From the cell containing the given text, extract its center point as [x, y] coordinate. 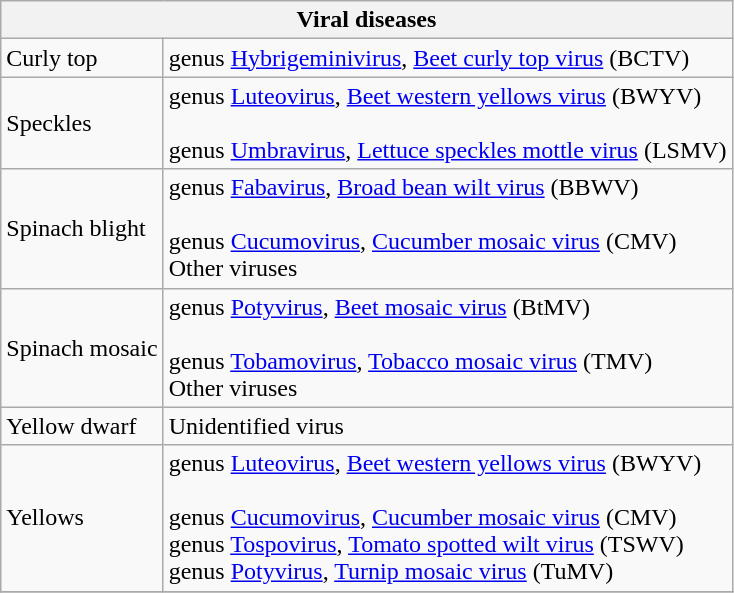
Yellow dwarf [82, 426]
Yellows [82, 518]
genus Fabavirus, Broad bean wilt virus (BBWV) genus Cucumovirus, Cucumber mosaic virus (CMV) Other viruses [448, 228]
Curly top [82, 58]
genus Hybrigeminivirus, Beet curly top virus (BCTV) [448, 58]
genus Potyvirus, Beet mosaic virus (BtMV) genus Tobamovirus, Tobacco mosaic virus (TMV) Other viruses [448, 348]
Viral diseases [366, 20]
Unidentified virus [448, 426]
genus Luteovirus, Beet western yellows virus (BWYV) genus Umbravirus, Lettuce speckles mottle virus (LSMV) [448, 123]
Spinach blight [82, 228]
Speckles [82, 123]
Spinach mosaic [82, 348]
